Capture the cell that displays the provided text and extract its [X, Y] central coordinate. 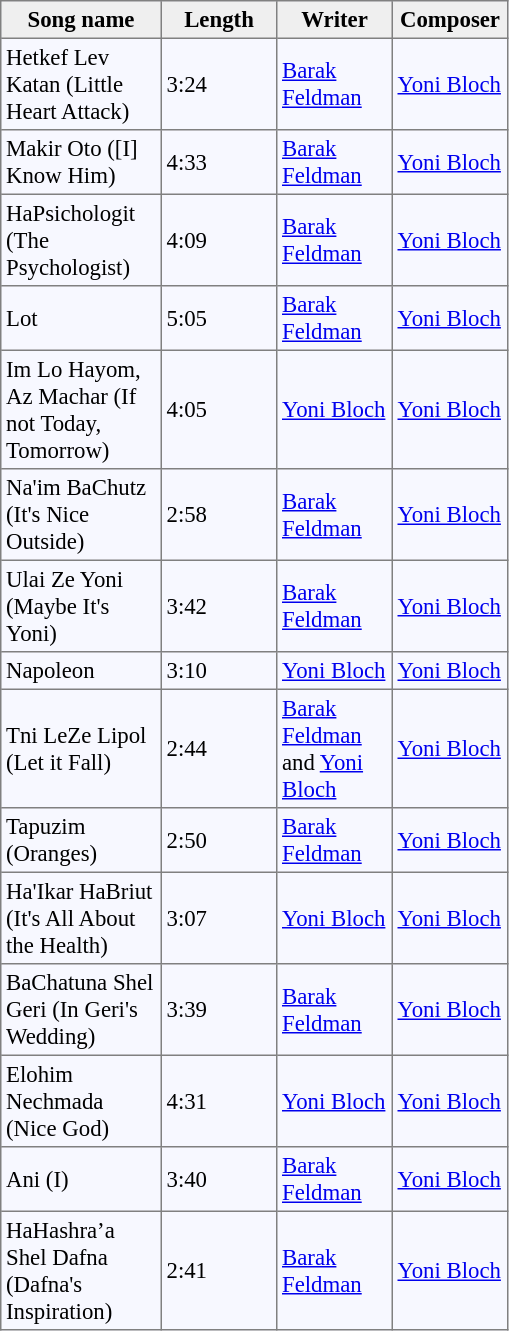
HaPsichologit (The Psychologist) [81, 240]
3:42 [219, 606]
Writer [335, 20]
Lot [81, 318]
Length [219, 20]
Barak Feldman and Yoni Bloch [335, 748]
3:40 [219, 1179]
3:07 [219, 918]
4:31 [219, 1101]
2:50 [219, 840]
Na'im BaChutz (It's Nice Outside) [81, 515]
3:39 [219, 1010]
Makir Oto ([I] Know Him) [81, 162]
Tni LeZe Lipol (Let it Fall) [81, 748]
Song name [81, 20]
Ulai Ze Yoni (Maybe It's Yoni) [81, 606]
Im Lo Hayom, Az Machar (If not Today, Tomorrow) [81, 409]
5:05 [219, 318]
Elohim Nechmada (Nice God) [81, 1101]
Hetkef Lev Katan (Little Heart Attack) [81, 84]
Napoleon [81, 671]
Tapuzim (Oranges) [81, 840]
BaChatuna Shel Geri (In Geri's Wedding) [81, 1010]
Ani (I) [81, 1179]
4:33 [219, 162]
2:44 [219, 748]
2:41 [219, 1270]
3:24 [219, 84]
2:58 [219, 515]
HaHashra’a Shel Dafna (Dafna's Inspiration) [81, 1270]
4:05 [219, 409]
Composer [450, 20]
4:09 [219, 240]
Ha'Ikar HaBriut (It's All About the Health) [81, 918]
3:10 [219, 671]
